For the text-containing cell, return its midpoint in [x, y] coordinate format. 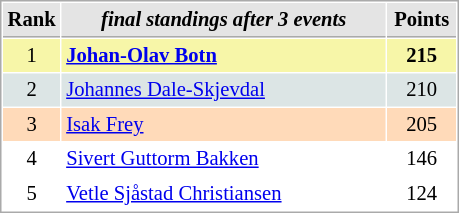
Rank [32, 20]
4 [32, 158]
Sivert Guttorm Bakken [224, 158]
final standings after 3 events [224, 20]
Isak Frey [224, 124]
124 [422, 194]
146 [422, 158]
3 [32, 124]
205 [422, 124]
Points [422, 20]
2 [32, 90]
210 [422, 90]
5 [32, 194]
1 [32, 56]
Johannes Dale-Skjevdal [224, 90]
Vetle Sjåstad Christiansen [224, 194]
215 [422, 56]
Johan-Olav Botn [224, 56]
